Output the (X, Y) coordinate of the center of the cell containing the given text.  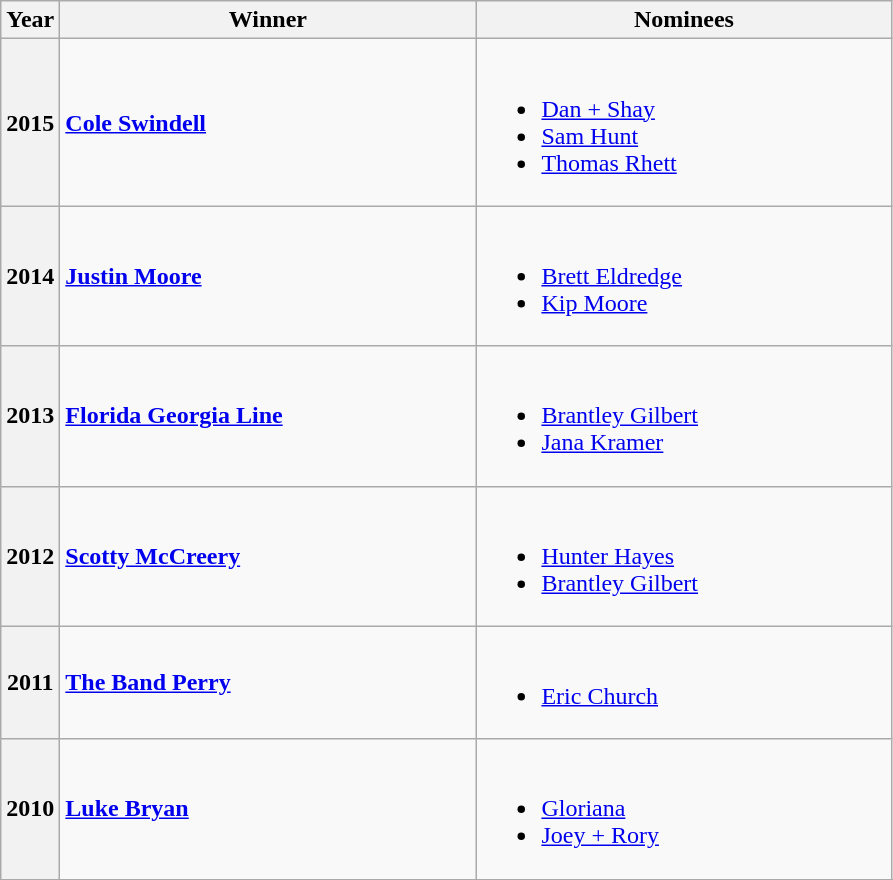
Luke Bryan (268, 809)
2011 (30, 682)
2012 (30, 556)
Year (30, 20)
Nominees (684, 20)
Florida Georgia Line (268, 416)
Dan + ShaySam HuntThomas Rhett (684, 122)
2013 (30, 416)
GlorianaJoey + Rory (684, 809)
Cole Swindell (268, 122)
Scotty McCreery (268, 556)
Justin Moore (268, 276)
Hunter HayesBrantley Gilbert (684, 556)
2015 (30, 122)
Eric Church (684, 682)
Brett EldredgeKip Moore (684, 276)
The Band Perry (268, 682)
Winner (268, 20)
2010 (30, 809)
Brantley GilbertJana Kramer (684, 416)
2014 (30, 276)
